Pinpoint the cell where the given text exists, returning its [X, Y] midpoint coordinate. 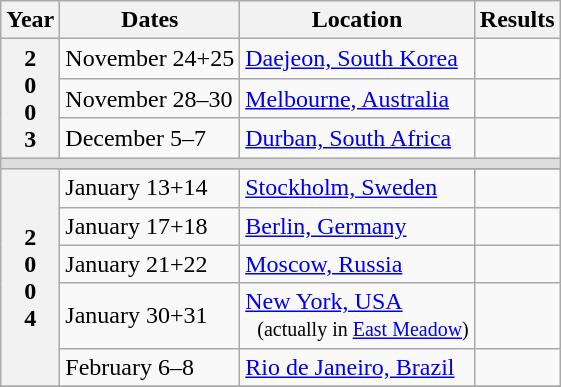
Dates [150, 20]
January 30+31 [150, 316]
Daejeon, South Korea [358, 59]
New York, USA (actually in East Meadow) [358, 316]
Moscow, Russia [358, 264]
Location [358, 20]
January 13+14 [150, 188]
Year [30, 20]
February 6–8 [150, 367]
Results [517, 20]
Berlin, Germany [358, 226]
Rio de Janeiro, Brazil [358, 367]
January 17+18 [150, 226]
January 21+22 [150, 264]
Melbourne, Australia [358, 98]
November 28–30 [150, 98]
2004 [30, 278]
2003 [30, 98]
Durban, South Africa [358, 138]
Stockholm, Sweden [358, 188]
November 24+25 [150, 59]
December 5–7 [150, 138]
